Extract the [x, y] coordinate from the center of the cell holding the provided text.  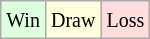
Win [24, 20]
Loss [126, 20]
Draw [72, 20]
